Capture the cell that displays the provided text and extract its (x, y) central coordinate. 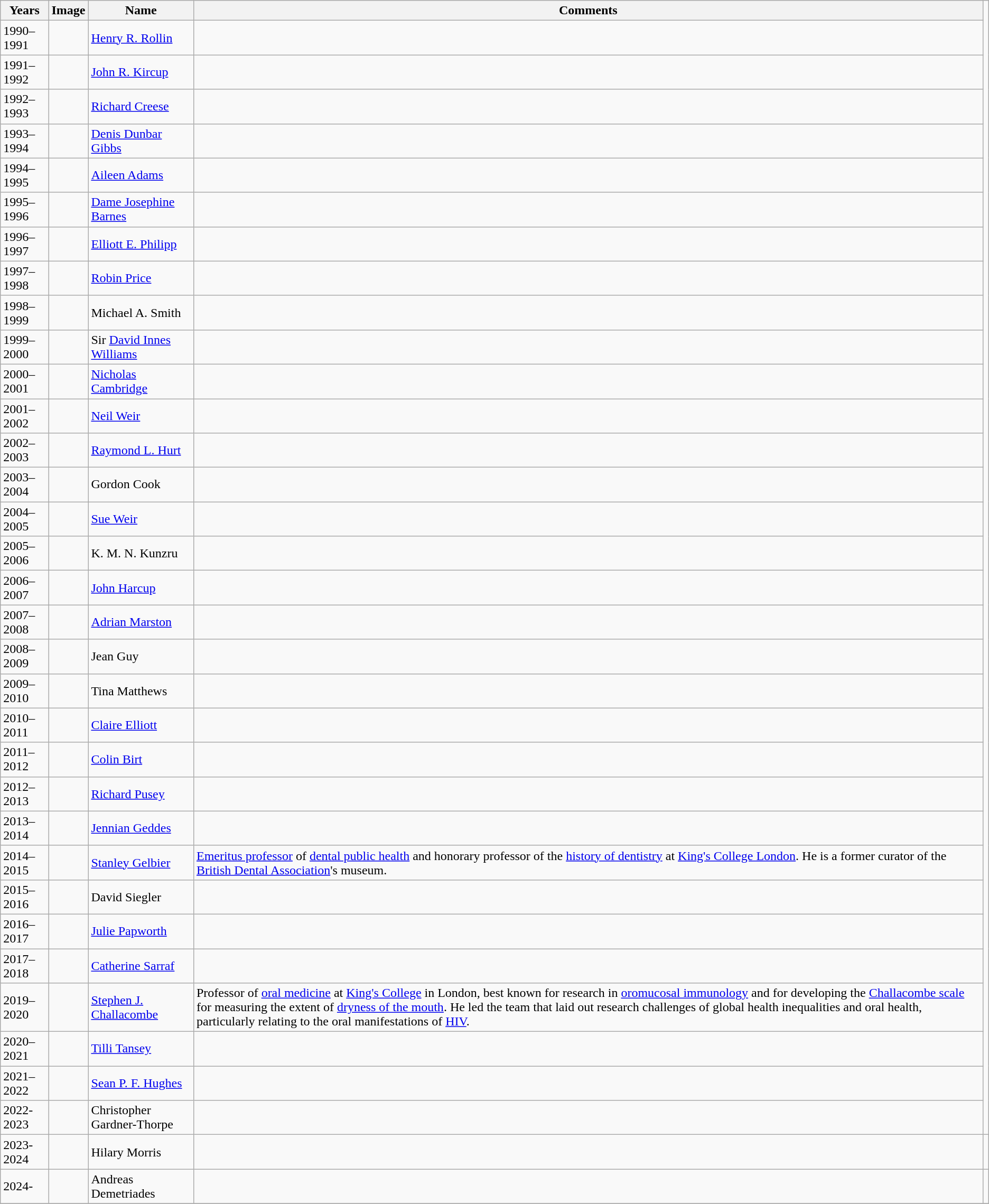
2022-2023 (24, 1118)
Robin Price (141, 278)
2013–2014 (24, 828)
Colin Birt (141, 760)
Stephen J. Challacombe (141, 1007)
2003–2004 (24, 485)
Years (24, 11)
2007–2008 (24, 622)
Comments (588, 11)
2017–2018 (24, 966)
Denis Dunbar Gibbs (141, 141)
2023-2024 (24, 1152)
2011–2012 (24, 760)
Neil Weir (141, 415)
2009–2010 (24, 691)
Tina Matthews (141, 691)
Richard Pusey (141, 794)
Claire Elliott (141, 725)
David Siegler (141, 897)
Sue Weir (141, 519)
2012–2013 (24, 794)
Hilary Morris (141, 1152)
1990–1991 (24, 38)
Dame Josephine Barnes (141, 209)
Catherine Sarraf (141, 966)
Michael A. Smith (141, 313)
Nicholas Cambridge (141, 381)
2002–2003 (24, 450)
2004–2005 (24, 519)
2010–2011 (24, 725)
2000–2001 (24, 381)
Julie Papworth (141, 931)
Andreas Demetriades (141, 1187)
2006–2007 (24, 587)
2024- (24, 1187)
2001–2002 (24, 415)
1991–1992 (24, 72)
2021–2022 (24, 1083)
2014–2015 (24, 862)
1998–1999 (24, 313)
2020–2021 (24, 1049)
2016–2017 (24, 931)
1992–1993 (24, 107)
1996–1997 (24, 244)
Richard Creese (141, 107)
2008–2009 (24, 656)
1995–1996 (24, 209)
Tilli Tansey (141, 1049)
John R. Kircup (141, 72)
2005–2006 (24, 554)
2015–2016 (24, 897)
Henry R. Rollin (141, 38)
K. M. N. Kunzru (141, 554)
Aileen Adams (141, 175)
2019–2020 (24, 1007)
Elliott E. Philipp (141, 244)
Christopher Gardner-Thorpe (141, 1118)
Sir David Innes Williams (141, 347)
Jennian Geddes (141, 828)
1999–2000 (24, 347)
Stanley Gelbier (141, 862)
Sean P. F. Hughes (141, 1083)
Name (141, 11)
Gordon Cook (141, 485)
1994–1995 (24, 175)
1997–1998 (24, 278)
Jean Guy (141, 656)
Adrian Marston (141, 622)
Raymond L. Hurt (141, 450)
1993–1994 (24, 141)
Image (69, 11)
John Harcup (141, 587)
